Return the (x, y) coordinate for the center point of the cell that contains the specified text.  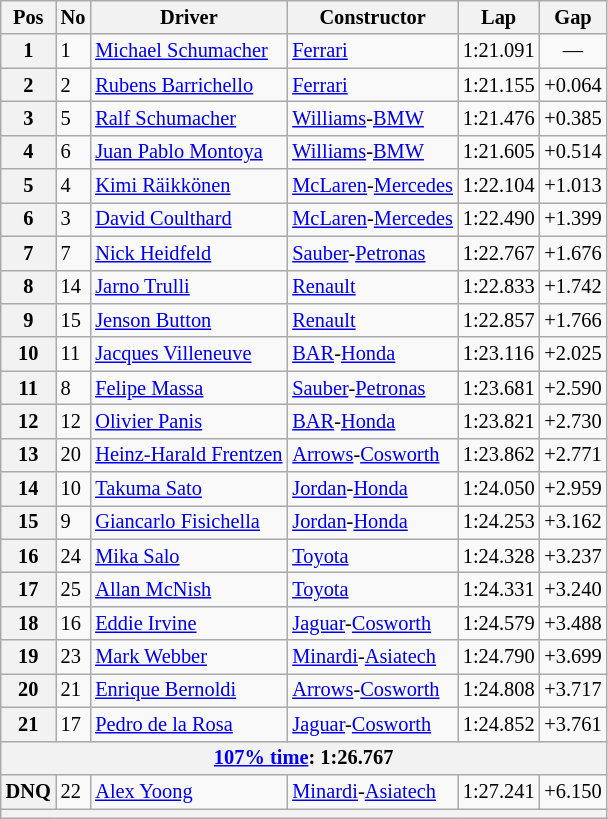
Eddie Irvine (188, 623)
Rubens Barrichello (188, 85)
Pos (28, 17)
David Coulthard (188, 219)
+1.013 (572, 186)
+2.590 (572, 388)
1:22.857 (499, 320)
1:24.253 (499, 522)
+2.959 (572, 489)
+2.771 (572, 455)
+1.742 (572, 287)
1:24.050 (499, 489)
1:21.605 (499, 152)
Pedro de la Rosa (188, 724)
+1.399 (572, 219)
25 (74, 589)
1:23.681 (499, 388)
Enrique Bernoldi (188, 690)
Olivier Panis (188, 421)
+3.162 (572, 522)
Ralf Schumacher (188, 118)
18 (28, 623)
24 (74, 556)
+3.761 (572, 724)
Alex Yoong (188, 791)
Driver (188, 17)
1:22.104 (499, 186)
Mika Salo (188, 556)
1:22.833 (499, 287)
1:22.490 (499, 219)
+1.766 (572, 320)
Heinz-Harald Frentzen (188, 455)
1:23.821 (499, 421)
Mark Webber (188, 657)
+0.064 (572, 85)
+0.514 (572, 152)
1:24.852 (499, 724)
+3.699 (572, 657)
1:21.091 (499, 51)
+2.730 (572, 421)
Takuma Sato (188, 489)
1:24.808 (499, 690)
Giancarlo Fisichella (188, 522)
1:27.241 (499, 791)
Gap (572, 17)
Constructor (372, 17)
13 (28, 455)
+2.025 (572, 354)
+6.150 (572, 791)
+1.676 (572, 253)
19 (28, 657)
1:22.767 (499, 253)
Juan Pablo Montoya (188, 152)
No (74, 17)
1:24.790 (499, 657)
22 (74, 791)
Kimi Räikkönen (188, 186)
1:21.476 (499, 118)
1:24.328 (499, 556)
1:24.579 (499, 623)
+3.240 (572, 589)
1:21.155 (499, 85)
— (572, 51)
1:24.331 (499, 589)
Nick Heidfeld (188, 253)
+3.717 (572, 690)
Felipe Massa (188, 388)
Jarno Trulli (188, 287)
1:23.862 (499, 455)
+0.385 (572, 118)
+3.488 (572, 623)
Lap (499, 17)
1:23.116 (499, 354)
Jacques Villeneuve (188, 354)
DNQ (28, 791)
+3.237 (572, 556)
Jenson Button (188, 320)
Michael Schumacher (188, 51)
23 (74, 657)
107% time: 1:26.767 (304, 758)
Allan McNish (188, 589)
